Locate the cell with the specified text and output its [x, y] center coordinate. 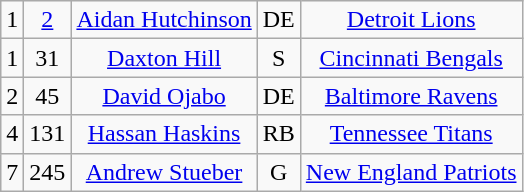
G [278, 172]
245 [48, 172]
David Ojabo [164, 96]
45 [48, 96]
31 [48, 58]
Tennessee Titans [411, 134]
Aidan Hutchinson [164, 20]
Andrew Stueber [164, 172]
Detroit Lions [411, 20]
RB [278, 134]
7 [12, 172]
Daxton Hill [164, 58]
New England Patriots [411, 172]
131 [48, 134]
4 [12, 134]
Baltimore Ravens [411, 96]
Cincinnati Bengals [411, 58]
S [278, 58]
Hassan Haskins [164, 134]
